From the cell containing the given text, extract its center point as [x, y] coordinate. 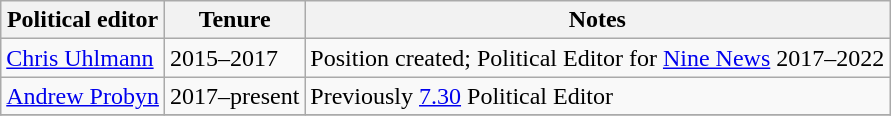
Notes [598, 20]
Tenure [234, 20]
Chris Uhlmann [83, 58]
Position created; Political Editor for Nine News 2017–2022 [598, 58]
Andrew Probyn [83, 96]
Previously 7.30 Political Editor [598, 96]
2015–2017 [234, 58]
2017–present [234, 96]
Political editor [83, 20]
